Scan for the cell matching the given text and deliver its [X, Y] coordinate at center. 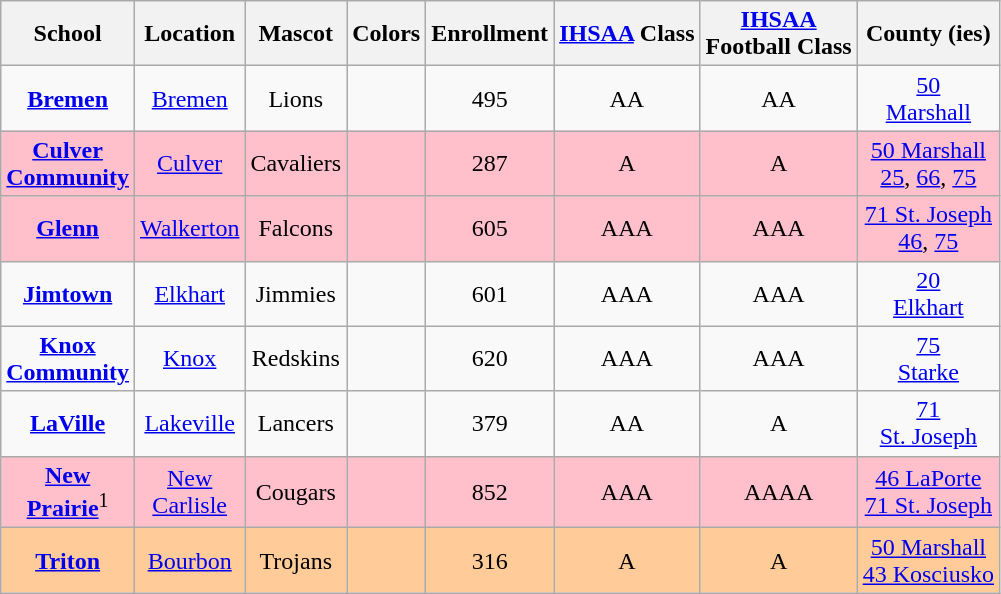
LaVille [68, 424]
Walkerton [189, 228]
852 [490, 492]
School [68, 34]
Knox [189, 358]
IHSAA Class [627, 34]
County (ies) [928, 34]
Culver Community [68, 164]
Colors [386, 34]
Lions [296, 98]
IHSAA Football Class [778, 34]
50 Marshall 43 Kosciusko [928, 560]
Cavaliers [296, 164]
Location [189, 34]
Enrollment [490, 34]
New Prairie1 [68, 492]
Glenn [68, 228]
Triton [68, 560]
Lancers [296, 424]
Bourbon [189, 560]
Knox Community [68, 358]
AAAA [778, 492]
Cougars [296, 492]
Falcons [296, 228]
75 Starke [928, 358]
Redskins [296, 358]
50 Marshall 25, 66, 75 [928, 164]
20 Elkhart [928, 294]
Lakeville [189, 424]
316 [490, 560]
71 St. Joseph 46, 75 [928, 228]
379 [490, 424]
71 St. Joseph [928, 424]
Trojans [296, 560]
Elkhart [189, 294]
Culver [189, 164]
New Carlisle [189, 492]
601 [490, 294]
605 [490, 228]
Mascot [296, 34]
Jimmies [296, 294]
46 LaPorte 71 St. Joseph [928, 492]
Jimtown [68, 294]
620 [490, 358]
50 Marshall [928, 98]
495 [490, 98]
287 [490, 164]
